Extract the [x, y] coordinate from the center of the cell holding the provided text.  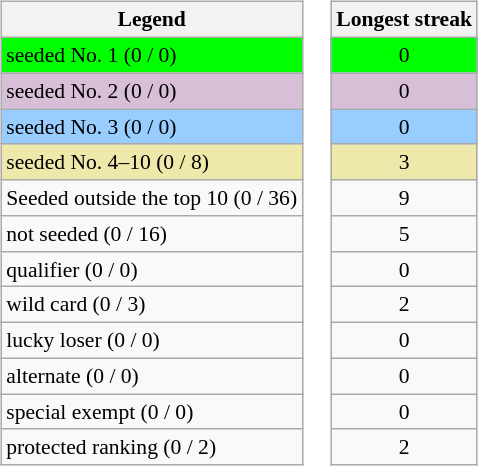
special exempt (0 / 0) [152, 412]
not seeded (0 / 16) [152, 234]
5 [404, 234]
Longest streak [404, 20]
seeded No. 3 (0 / 0) [152, 127]
Seeded outside the top 10 (0 / 36) [152, 198]
seeded No. 4–10 (0 / 8) [152, 162]
3 [404, 162]
protected ranking (0 / 2) [152, 447]
seeded No. 1 (0 / 0) [152, 55]
wild card (0 / 3) [152, 305]
lucky loser (0 / 0) [152, 340]
seeded No. 2 (0 / 0) [152, 91]
Legend [152, 20]
alternate (0 / 0) [152, 376]
9 [404, 198]
qualifier (0 / 0) [152, 269]
